Find where the given text appears and provide that cell's center as [x, y] coordinate. 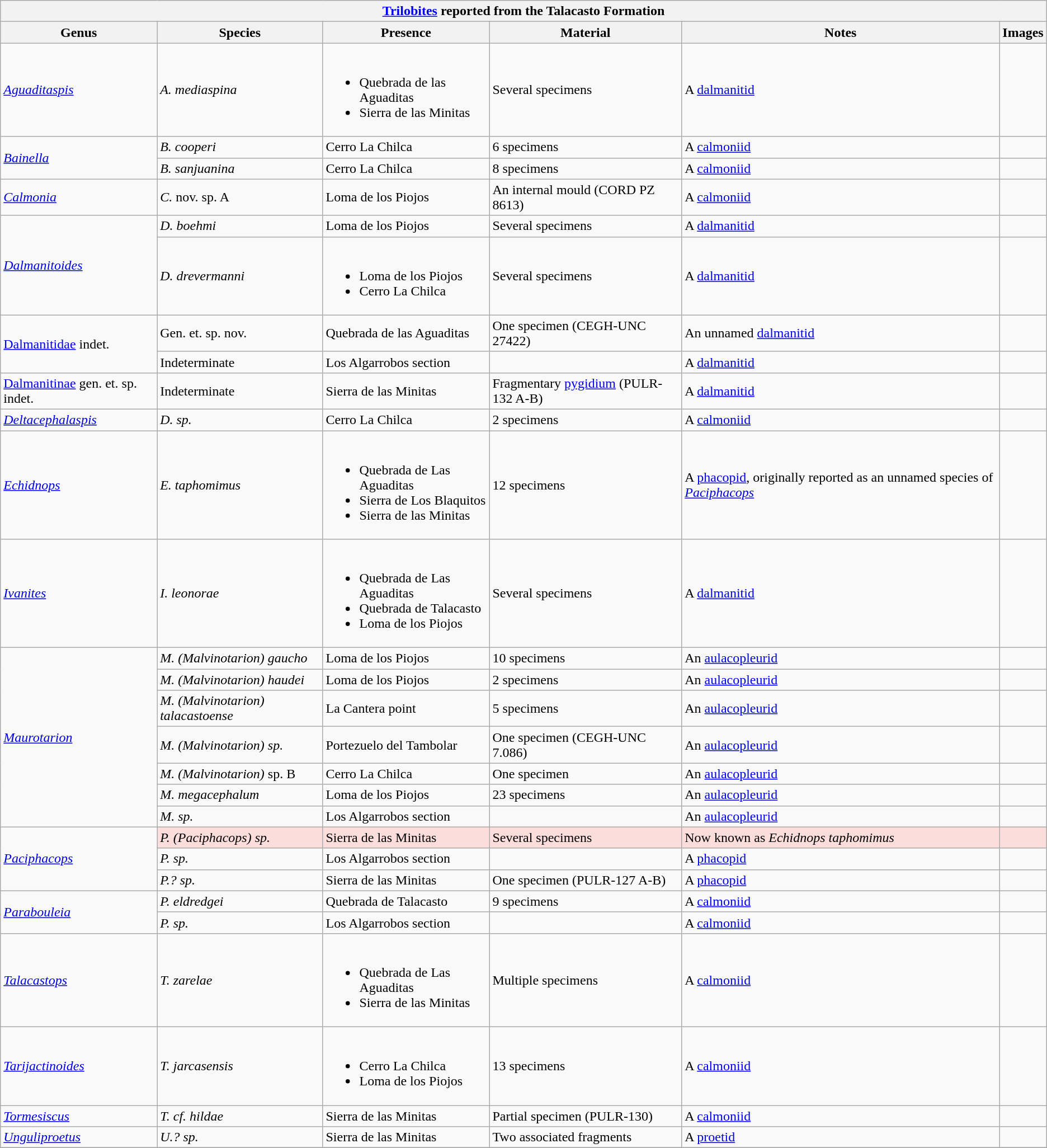
13 specimens [586, 1066]
Species [240, 32]
Portezuelo del Tambolar [406, 745]
6 specimens [586, 147]
M. (Malvinotarion) gaucho [240, 658]
Partial specimen (PULR-130) [586, 1116]
Two associated fragments [586, 1137]
T. cf. hildae [240, 1116]
8 specimens [586, 168]
P.? sp. [240, 880]
P. (Paciphacops) sp. [240, 838]
Paciphacops [79, 859]
Images [1023, 32]
E. taphomimus [240, 485]
P. eldredgei [240, 901]
Cerro La ChilcaLoma de los Piojos [406, 1066]
Echidnops [79, 485]
D. drevermanni [240, 276]
Fragmentary pygidium (PULR-132 A-B) [586, 390]
Now known as Echidnops taphomimus [841, 838]
Dalmanitinae gen. et. sp. indet. [79, 390]
Unguliproetus [79, 1137]
C. nov. sp. A [240, 197]
Quebrada de las Aguaditas [406, 333]
Ivanites [79, 594]
A proetid [841, 1137]
Gen. et. sp. nov. [240, 333]
Talacastops [79, 980]
D. sp. [240, 420]
Trilobites reported from the Talacasto Formation [523, 11]
Aguaditaspis [79, 90]
D. boehmi [240, 226]
Tormesiscus [79, 1116]
10 specimens [586, 658]
La Cantera point [406, 708]
Quebrada de Las AguaditasSierra de Los BlaquitosSierra de las Minitas [406, 485]
Quebrada de Las AguaditasQuebrada de TalacastoLoma de los Piojos [406, 594]
One specimen (PULR-127 A-B) [586, 880]
5 specimens [586, 708]
A phacopid, originally reported as an unnamed species of Paciphacops [841, 485]
Material [586, 32]
M. megacephalum [240, 795]
M. sp. [240, 816]
A. mediaspina [240, 90]
Calmonia [79, 197]
B. sanjuanina [240, 168]
Bainella [79, 158]
One specimen [586, 774]
Tarijactinoides [79, 1066]
M. (Malvinotarion) sp. B [240, 774]
Notes [841, 32]
An unnamed dalmanitid [841, 333]
Loma de los PiojosCerro La Chilca [406, 276]
I. leonorae [240, 594]
M. (Malvinotarion) sp. [240, 745]
Genus [79, 32]
Dalmanitidae indet. [79, 344]
9 specimens [586, 901]
T. jarcasensis [240, 1066]
Quebrada de Talacasto [406, 901]
Parabouleia [79, 912]
An internal mould (CORD PZ 8613) [586, 197]
M. (Malvinotarion) haudei [240, 680]
23 specimens [586, 795]
Presence [406, 32]
One specimen (CEGH-UNC 27422) [586, 333]
Multiple specimens [586, 980]
T. zarelae [240, 980]
Maurotarion [79, 737]
U.? sp. [240, 1137]
B. cooperi [240, 147]
12 specimens [586, 485]
Deltacephalaspis [79, 420]
Quebrada de las AguaditasSierra de las Minitas [406, 90]
Dalmanitoides [79, 265]
M. (Malvinotarion) talacastoense [240, 708]
Quebrada de Las AguaditasSierra de las Minitas [406, 980]
One specimen (CEGH-UNC 7.086) [586, 745]
